Provide the [x, y] coordinate of the cell's center where the given text is located.  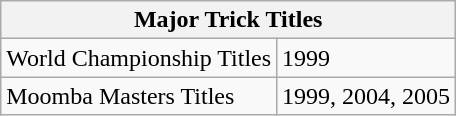
Moomba Masters Titles [139, 96]
1999, 2004, 2005 [366, 96]
1999 [366, 58]
Major Trick Titles [228, 20]
World Championship Titles [139, 58]
